Find where the given text appears and provide that cell's center as (X, Y) coordinate. 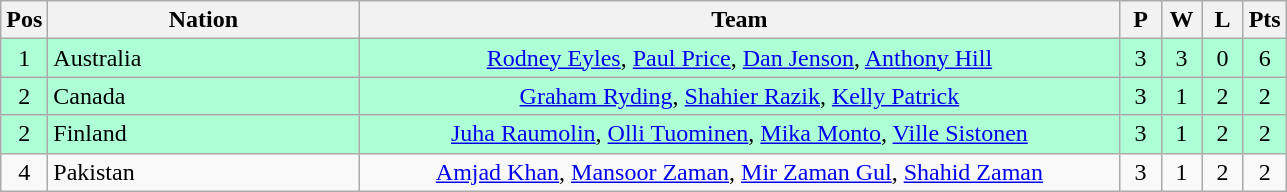
W (1182, 20)
Nation (204, 20)
Canada (204, 96)
P (1140, 20)
Finland (204, 134)
Pakistan (204, 172)
L (1222, 20)
Pts (1264, 20)
Amjad Khan, Mansoor Zaman, Mir Zaman Gul, Shahid Zaman (740, 172)
Team (740, 20)
0 (1222, 58)
4 (24, 172)
Juha Raumolin, Olli Tuominen, Mika Monto, Ville Sistonen (740, 134)
Graham Ryding, Shahier Razik, Kelly Patrick (740, 96)
6 (1264, 58)
Pos (24, 20)
Rodney Eyles, Paul Price, Dan Jenson, Anthony Hill (740, 58)
Australia (204, 58)
